Pinpoint the cell where the given text exists, returning its [X, Y] midpoint coordinate. 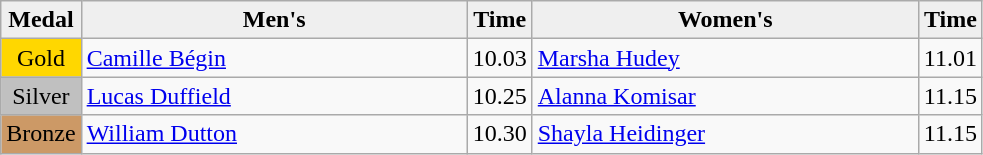
Camille Bégin [274, 58]
Gold [41, 58]
Alanna Komisar [725, 96]
Shayla Heidinger [725, 134]
Men's [274, 20]
Marsha Hudey [725, 58]
Bronze [41, 134]
Lucas Duffield [274, 96]
Women's [725, 20]
Medal [41, 20]
11.01 [950, 58]
10.03 [500, 58]
10.30 [500, 134]
Silver [41, 96]
10.25 [500, 96]
William Dutton [274, 134]
